Scan for the cell matching the given text and deliver its (x, y) coordinate at center. 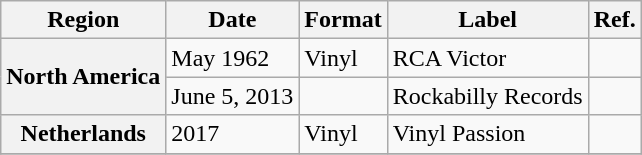
Format (343, 20)
Vinyl Passion (488, 134)
Rockabilly Records (488, 96)
RCA Victor (488, 58)
Date (232, 20)
Netherlands (84, 134)
June 5, 2013 (232, 96)
Ref. (614, 20)
North America (84, 77)
May 1962 (232, 58)
2017 (232, 134)
Label (488, 20)
Region (84, 20)
